Return [x, y] of the center of cell containing provided text 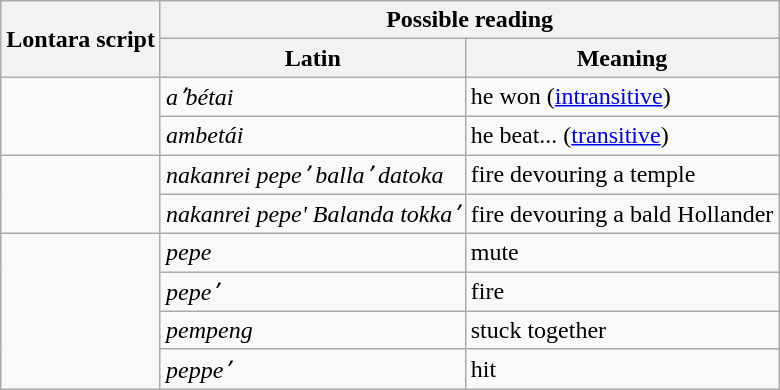
stuck together [622, 330]
he won (intransitive) [622, 97]
pepeʼ [312, 292]
hit [622, 369]
he beat... (transitive) [622, 135]
ambetái [312, 135]
aʼbétai [312, 97]
nakanrei pepeʼ ballaʼ datoka [312, 174]
mute [622, 253]
Latin [312, 58]
nakanrei pepe' Balanda tokkaʼ [312, 214]
fire devouring a bald Hollander [622, 214]
fire devouring a temple [622, 174]
Meaning [622, 58]
peppeʼ [312, 369]
fire [622, 292]
pempeng [312, 330]
Lontara script [81, 39]
Possible reading [469, 20]
pepe [312, 253]
